Return (x, y) of the center of cell containing provided text 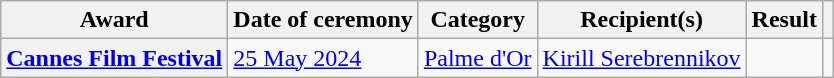
Cannes Film Festival (114, 58)
Recipient(s) (642, 20)
Date of ceremony (324, 20)
25 May 2024 (324, 58)
Category (478, 20)
Kirill Serebrennikov (642, 58)
Palme d'Or (478, 58)
Result (784, 20)
Award (114, 20)
